Pinpoint the cell where the given text exists, returning its [x, y] midpoint coordinate. 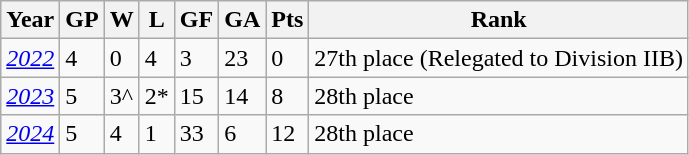
33 [196, 134]
Year [30, 20]
15 [196, 96]
GP [82, 20]
3 [196, 58]
27th place (Relegated to Division IIB) [499, 58]
2022 [30, 58]
L [156, 20]
8 [288, 96]
GA [242, 20]
14 [242, 96]
1 [156, 134]
3^ [122, 96]
W [122, 20]
2* [156, 96]
12 [288, 134]
Rank [499, 20]
2023 [30, 96]
GF [196, 20]
6 [242, 134]
23 [242, 58]
2024 [30, 134]
Pts [288, 20]
